Determine the (x, y) coordinate at the center of the cell enclosing the given text.  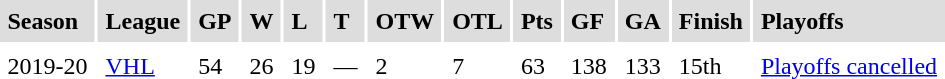
League (143, 21)
W (262, 21)
OTL (478, 21)
Playoffs (848, 21)
Finish (710, 21)
OTW (405, 21)
GA (642, 21)
Season (48, 21)
Pts (536, 21)
L (304, 21)
GF (588, 21)
GP (215, 21)
T (346, 21)
